Search for the cell housing the specified text and yield its [X, Y] center coordinate. 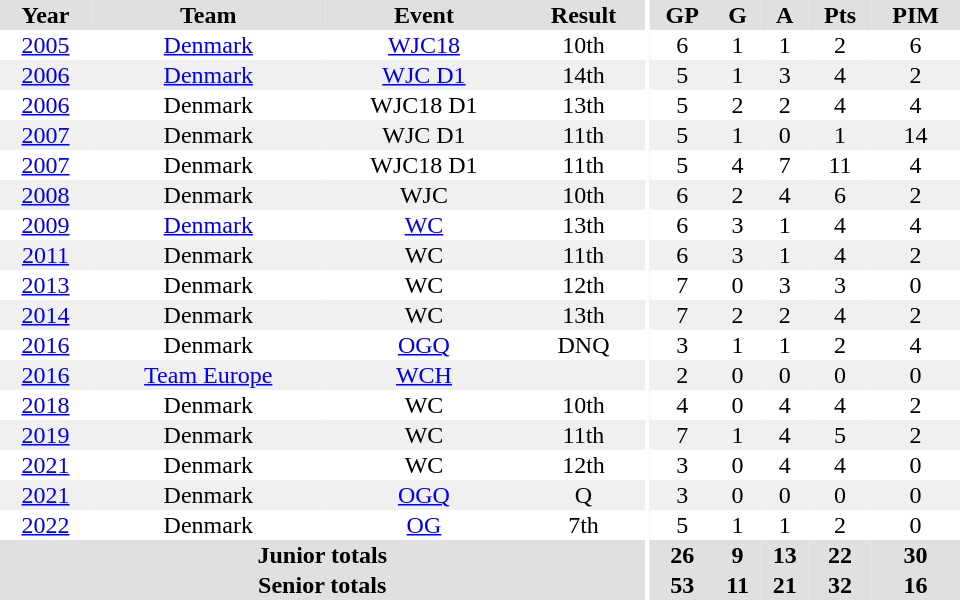
13 [785, 555]
16 [916, 585]
Event [424, 15]
2011 [46, 255]
OG [424, 525]
22 [840, 555]
Year [46, 15]
Team Europe [208, 375]
A [785, 15]
9 [738, 555]
Junior totals [322, 555]
7th [583, 525]
32 [840, 585]
30 [916, 555]
WJC [424, 195]
Pts [840, 15]
14th [583, 75]
PIM [916, 15]
53 [682, 585]
WJC18 [424, 45]
DNQ [583, 345]
21 [785, 585]
Team [208, 15]
2022 [46, 525]
26 [682, 555]
Senior totals [322, 585]
2009 [46, 225]
GP [682, 15]
14 [916, 135]
2005 [46, 45]
2019 [46, 435]
2008 [46, 195]
2014 [46, 315]
G [738, 15]
Result [583, 15]
2013 [46, 285]
2018 [46, 405]
WCH [424, 375]
Q [583, 495]
